Search for the cell housing the specified text and yield its (x, y) center coordinate. 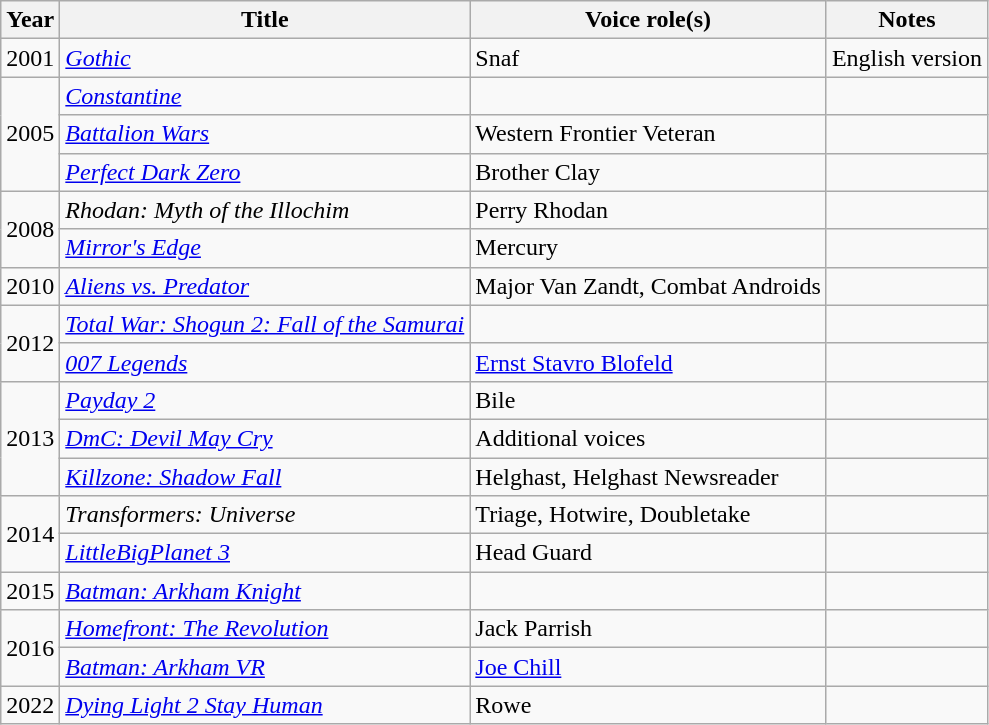
2012 (30, 343)
Western Frontier Veteran (648, 134)
Dying Light 2 Stay Human (265, 705)
Payday 2 (265, 400)
Homefront: The Revolution (265, 629)
Aliens vs. Predator (265, 286)
English version (906, 58)
Perry Rhodan (648, 210)
2010 (30, 286)
Notes (906, 20)
2001 (30, 58)
Head Guard (648, 553)
Constantine (265, 96)
Jack Parrish (648, 629)
Year (30, 20)
Batman: Arkham Knight (265, 591)
Mercury (648, 248)
Perfect Dark Zero (265, 172)
2016 (30, 648)
Mirror's Edge (265, 248)
Transformers: Universe (265, 515)
Voice role(s) (648, 20)
Rhodan: Myth of the Illochim (265, 210)
2014 (30, 534)
Snaf (648, 58)
Bile (648, 400)
2015 (30, 591)
Batman: Arkham VR (265, 667)
Helghast, Helghast Newsreader (648, 477)
DmC: Devil May Cry (265, 438)
Ernst Stavro Blofeld (648, 362)
Joe Chill (648, 667)
LittleBigPlanet 3 (265, 553)
Total War: Shogun 2: Fall of the Samurai (265, 324)
2013 (30, 438)
007 Legends (265, 362)
2005 (30, 134)
Additional voices (648, 438)
2022 (30, 705)
Gothic (265, 58)
2008 (30, 229)
Battalion Wars (265, 134)
Brother Clay (648, 172)
Rowe (648, 705)
Killzone: Shadow Fall (265, 477)
Title (265, 20)
Triage, Hotwire, Doubletake (648, 515)
Major Van Zandt, Combat Androids (648, 286)
